Find where the given text appears and provide that cell's center as (x, y) coordinate. 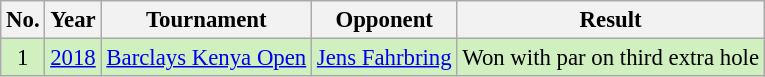
No. (23, 20)
Jens Fahrbring (384, 58)
Result (610, 20)
Opponent (384, 20)
2018 (73, 58)
Year (73, 20)
Won with par on third extra hole (610, 58)
Barclays Kenya Open (206, 58)
Tournament (206, 20)
1 (23, 58)
